Detect which cell encompasses the target text, then output its [X, Y] center coordinate. 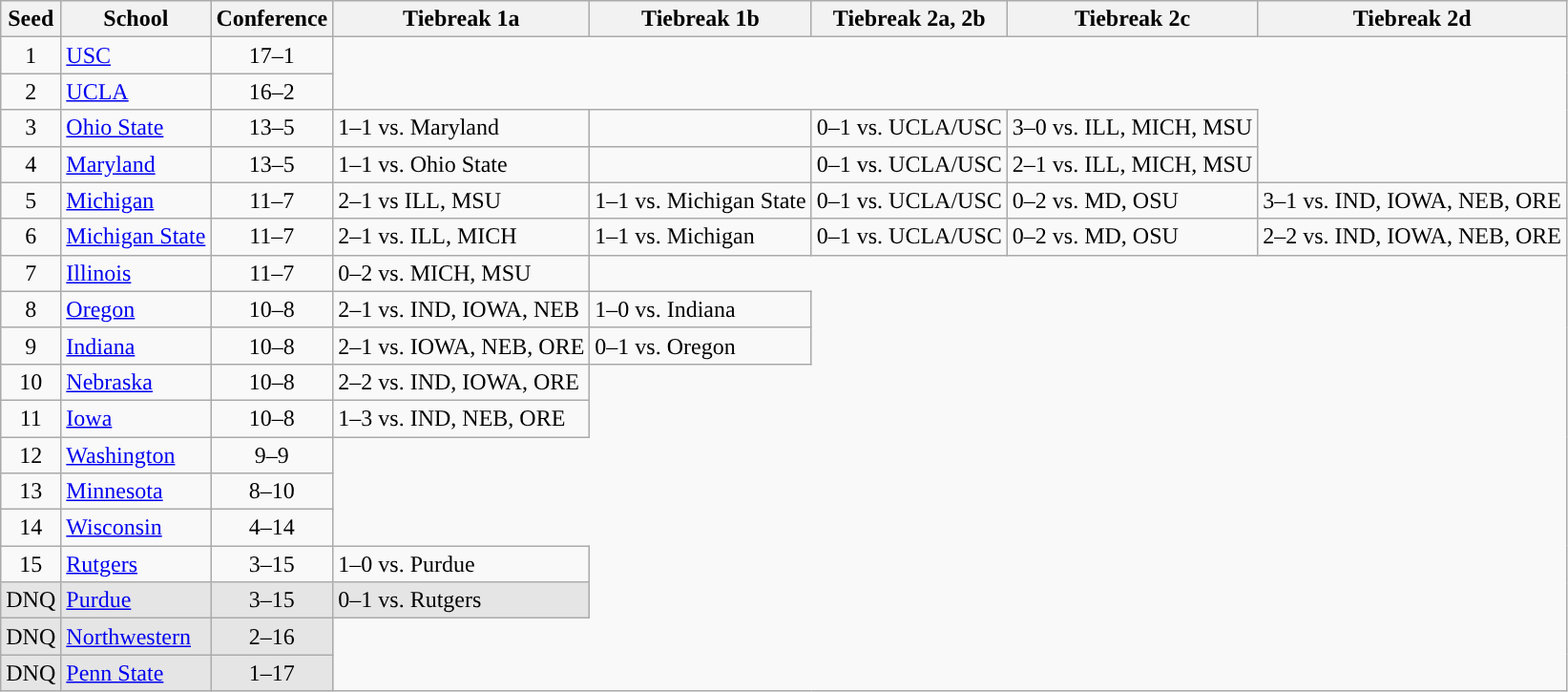
2–1 vs. IND, IOWA, NEB [462, 309]
1–1 vs. Michigan [700, 237]
Tiebreak 2d [1412, 19]
1 [31, 55]
3–1 vs. IND, IOWA, NEB, ORE [1412, 200]
3 [31, 128]
6 [31, 237]
Iowa [136, 418]
Illinois [136, 273]
Michigan [136, 200]
Seed [31, 19]
4–14 [272, 528]
17–1 [272, 55]
Ohio State [136, 128]
8–10 [272, 492]
2–16 [272, 637]
8 [31, 309]
Indiana [136, 346]
Northwestern [136, 637]
3–0 vs. ILL, MICH, MSU [1132, 128]
4 [31, 164]
1–1 vs. Ohio State [462, 164]
5 [31, 200]
Conference [272, 19]
School [136, 19]
Nebraska [136, 382]
2–1 vs. ILL, MICH [462, 237]
2–1 vs ILL, MSU [462, 200]
15 [31, 564]
0–1 vs. Oregon [700, 346]
Penn State [136, 673]
Rutgers [136, 564]
1–1 vs. Michigan State [700, 200]
Oregon [136, 309]
Wisconsin [136, 528]
Tiebreak 1a [462, 19]
2–1 vs. ILL, MICH, MSU [1132, 164]
Tiebreak 2a, 2b [909, 19]
Tiebreak 1b [700, 19]
1–0 vs. Purdue [462, 564]
16–2 [272, 92]
USC [136, 55]
Minnesota [136, 492]
12 [31, 455]
2–2 vs. IND, IOWA, ORE [462, 382]
0–2 vs. MICH, MSU [462, 273]
13 [31, 492]
Tiebreak 2c [1132, 19]
2–1 vs. IOWA, NEB, ORE [462, 346]
1–0 vs. Indiana [700, 309]
11 [31, 418]
1–1 vs. Maryland [462, 128]
1–3 vs. IND, NEB, ORE [462, 418]
7 [31, 273]
10 [31, 382]
2 [31, 92]
9–9 [272, 455]
Maryland [136, 164]
Michigan State [136, 237]
Purdue [136, 600]
14 [31, 528]
1–17 [272, 673]
2–2 vs. IND, IOWA, NEB, ORE [1412, 237]
9 [31, 346]
Washington [136, 455]
0–1 vs. Rutgers [462, 600]
UCLA [136, 92]
